Extract the [X, Y] coordinate from the center of the cell holding the provided text.  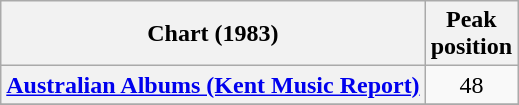
Peakposition [471, 34]
48 [471, 85]
Chart (1983) [213, 34]
Australian Albums (Kent Music Report) [213, 85]
